Locate the cell with the specified text and output its [X, Y] center coordinate. 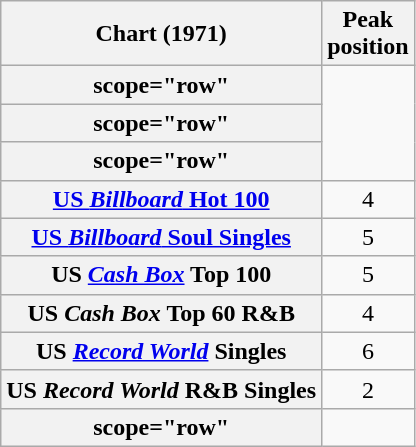
US Billboard Hot 100 [162, 199]
2 [368, 389]
US Cash Box Top 60 R&B [162, 313]
US Cash Box Top 100 [162, 275]
US Billboard Soul Singles [162, 237]
Chart (1971) [162, 34]
US Record World R&B Singles [162, 389]
Peakposition [368, 34]
6 [368, 351]
US Record World Singles [162, 351]
